From the cell containing the given text, extract its center point as (x, y) coordinate. 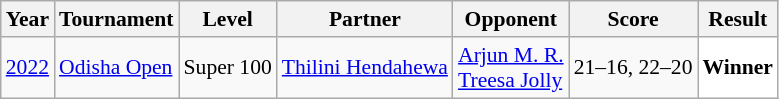
Score (634, 19)
Thilini Hendahewa (365, 68)
Arjun M. R. Treesa Jolly (511, 68)
Opponent (511, 19)
21–16, 22–20 (634, 68)
Level (228, 19)
Partner (365, 19)
Year (28, 19)
Result (738, 19)
Odisha Open (116, 68)
Tournament (116, 19)
2022 (28, 68)
Winner (738, 68)
Super 100 (228, 68)
